From the cell containing the given text, extract its center point as (X, Y) coordinate. 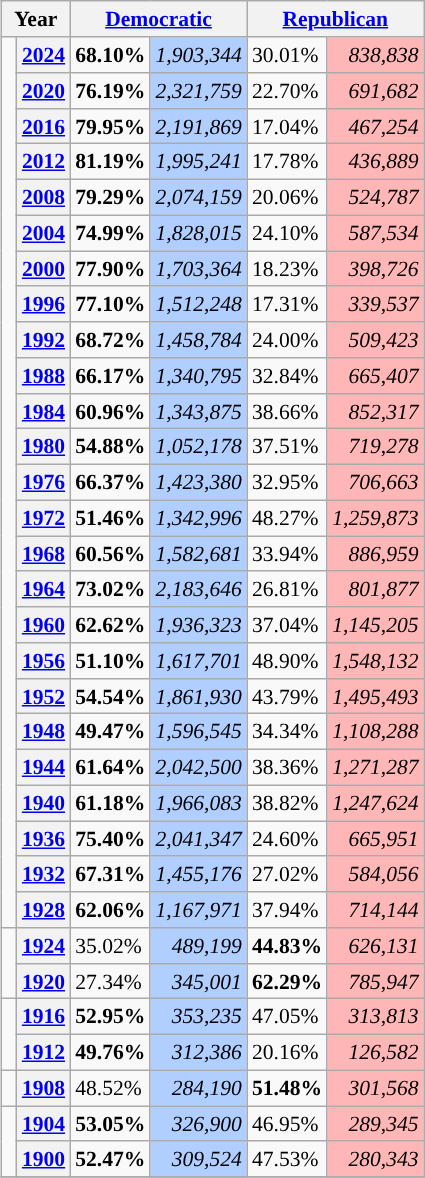
79.29% (110, 197)
38.36% (287, 767)
313,813 (375, 1017)
27.02% (287, 874)
37.94% (287, 910)
1920 (44, 981)
1968 (44, 554)
53.05% (110, 1124)
68.10% (110, 55)
398,726 (375, 269)
1996 (44, 304)
17.31% (287, 304)
1,458,784 (198, 340)
2,321,759 (198, 91)
49.47% (110, 732)
1932 (44, 874)
43.79% (287, 696)
Democratic (158, 19)
47.53% (287, 1159)
1,995,241 (198, 162)
2004 (44, 233)
54.54% (110, 696)
32.95% (287, 482)
26.81% (287, 589)
691,682 (375, 91)
2008 (44, 197)
1,903,344 (198, 55)
2012 (44, 162)
339,537 (375, 304)
1904 (44, 1124)
27.34% (110, 981)
1,423,380 (198, 482)
1956 (44, 661)
52.95% (110, 1017)
1936 (44, 839)
2020 (44, 91)
1,966,083 (198, 803)
20.16% (287, 1052)
48.90% (287, 661)
77.10% (110, 304)
38.82% (287, 803)
280,343 (375, 1159)
46.95% (287, 1124)
2,191,869 (198, 126)
2024 (44, 55)
1964 (44, 589)
852,317 (375, 411)
79.95% (110, 126)
54.88% (110, 447)
62.06% (110, 910)
66.37% (110, 482)
24.00% (287, 340)
1,259,873 (375, 518)
1,167,971 (198, 910)
626,131 (375, 946)
289,345 (375, 1124)
62.29% (287, 981)
801,877 (375, 589)
436,889 (375, 162)
665,407 (375, 376)
1984 (44, 411)
509,423 (375, 340)
22.70% (287, 91)
24.10% (287, 233)
524,787 (375, 197)
2,042,500 (198, 767)
1976 (44, 482)
2,183,646 (198, 589)
62.62% (110, 625)
714,144 (375, 910)
1,342,996 (198, 518)
60.56% (110, 554)
66.17% (110, 376)
706,663 (375, 482)
1980 (44, 447)
467,254 (375, 126)
48.27% (287, 518)
33.94% (287, 554)
51.48% (287, 1088)
1912 (44, 1052)
68.72% (110, 340)
60.96% (110, 411)
1,596,545 (198, 732)
1924 (44, 946)
1,271,287 (375, 767)
584,056 (375, 874)
1908 (44, 1088)
61.64% (110, 767)
77.90% (110, 269)
1944 (44, 767)
1948 (44, 732)
587,534 (375, 233)
74.99% (110, 233)
76.19% (110, 91)
47.05% (287, 1017)
1,343,875 (198, 411)
785,947 (375, 981)
2,041,347 (198, 839)
32.84% (287, 376)
51.46% (110, 518)
309,524 (198, 1159)
1900 (44, 1159)
34.34% (287, 732)
1,455,176 (198, 874)
44.83% (287, 946)
1,052,178 (198, 447)
20.06% (287, 197)
1,828,015 (198, 233)
1988 (44, 376)
1,512,248 (198, 304)
1,108,288 (375, 732)
489,199 (198, 946)
52.47% (110, 1159)
126,582 (375, 1052)
1916 (44, 1017)
75.40% (110, 839)
51.10% (110, 661)
1928 (44, 910)
37.51% (287, 447)
1,548,132 (375, 661)
1972 (44, 518)
719,278 (375, 447)
312,386 (198, 1052)
284,190 (198, 1088)
2,074,159 (198, 197)
345,001 (198, 981)
1992 (44, 340)
2016 (44, 126)
1,617,701 (198, 661)
665,951 (375, 839)
17.78% (287, 162)
37.04% (287, 625)
1,247,624 (375, 803)
Republican (336, 19)
35.02% (110, 946)
1952 (44, 696)
38.66% (287, 411)
1,936,323 (198, 625)
1,145,205 (375, 625)
353,235 (198, 1017)
1,582,681 (198, 554)
1940 (44, 803)
1,861,930 (198, 696)
1,340,795 (198, 376)
67.31% (110, 874)
1,495,493 (375, 696)
Year (36, 19)
886,959 (375, 554)
838,838 (375, 55)
18.23% (287, 269)
30.01% (287, 55)
73.02% (110, 589)
1960 (44, 625)
49.76% (110, 1052)
326,900 (198, 1124)
301,568 (375, 1088)
24.60% (287, 839)
81.19% (110, 162)
48.52% (110, 1088)
2000 (44, 269)
61.18% (110, 803)
17.04% (287, 126)
1,703,364 (198, 269)
